Determine the (X, Y) coordinate at the center of the cell enclosing the given text.  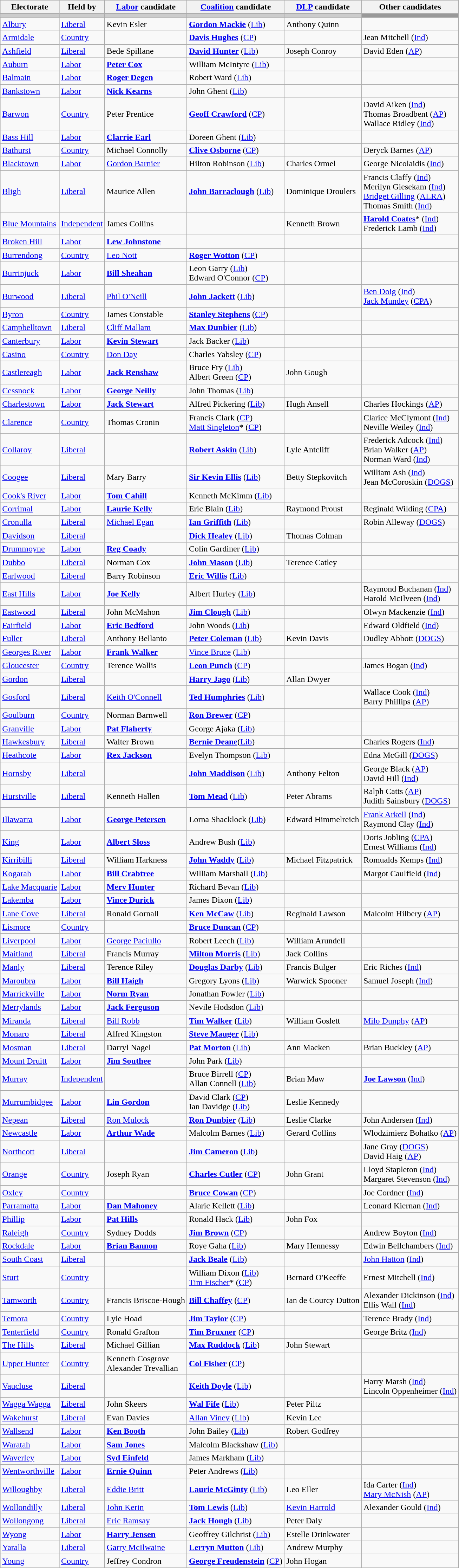
Max Dunbier (Lib) (235, 328)
William Arundell (323, 940)
Vince Durick (146, 900)
Clarrie Earl (146, 137)
Betty Stepkovitch (323, 477)
Richard Bevan (Lib) (235, 887)
Peter Prentice (146, 114)
Mary Hennessy (323, 1246)
Gosford (30, 697)
Fairfield (30, 625)
George Nicolaidis (Ind) (410, 163)
George Petersen (146, 819)
Kenneth Hallen (146, 796)
Murray (30, 1079)
Terence Catley (323, 562)
Reginald Wilding (CPA) (410, 509)
Lyle Antcliff (323, 450)
Ann Macken (323, 1047)
Jack Backer (Lib) (235, 341)
Brian Bannon (146, 1246)
John Andersen (Ind) (410, 1120)
Drummoyne (30, 549)
Fuller (30, 639)
South Coast (30, 1259)
Marrickville (30, 994)
Doris Jobling (CPA)Ernest Williams (Ind) (410, 842)
Terence Brady (Ind) (410, 1318)
Francis Bulger (323, 967)
Michael Fitzpatrick (323, 860)
Bruce Duncan (CP) (235, 927)
Gloucester (30, 665)
Bathurst (30, 150)
Mount Druitt (30, 1061)
Dick Healey (Lib) (235, 536)
James Bogan (Ind) (410, 665)
Lew Johnstone (146, 242)
Hornsby (30, 773)
Evelyn Thompson (Lib) (235, 755)
Norman Cox (146, 562)
Sturt (30, 1277)
Burrinjuck (30, 273)
Wyong (30, 1534)
Wentworthville (30, 1471)
Arthur Wade (146, 1133)
Gerard Collins (323, 1133)
Malcolm Blackshaw (Lib) (235, 1444)
Andrew Bush (Lib) (235, 842)
John Hatton (Ind) (410, 1259)
Maroubra (30, 980)
Milo Dunphy (AP) (410, 1021)
Kirribilli (30, 860)
James Dixon (Lib) (235, 900)
Vince Bruce (Lib) (235, 652)
Cook's River (30, 495)
Deryck Barnes (AP) (410, 150)
Peter Daly (323, 1521)
Leonard Kiernan (Ind) (410, 1206)
Tim Bruxner (CP) (235, 1332)
Milton Morris (Lib) (235, 954)
David Hunter (Lib) (235, 51)
Leo Nott (146, 255)
Kenneth McKimm (Lib) (235, 495)
Peter Piltz (323, 1404)
Jim Southee (146, 1061)
Don Day (146, 354)
James Markham (Lib) (235, 1458)
The Hills (30, 1345)
Jack Collins (323, 954)
Gordon (30, 679)
Young (30, 1561)
Eric Willis (Lib) (235, 576)
Charles Cutler (CP) (235, 1174)
Roger Degen (146, 78)
Jim Taylor (CP) (235, 1318)
Maurice Allen (146, 191)
Clarice McClymont (Ind)Neville Weiley (Ind) (410, 422)
Nepean (30, 1120)
William Harkness (146, 860)
Canterbury (30, 341)
Blue Mountains (30, 224)
Bankstown (30, 91)
Lin Gordon (146, 1102)
Laurie Kelly (146, 509)
Temora (30, 1318)
Ida Carter (Ind)Mary McNish (AP) (410, 1489)
Broken Hill (30, 242)
Edna McGill (DOGS) (410, 755)
Bernie Deane(Lib) (235, 742)
Wollongong (30, 1521)
Lane Cove (30, 914)
Rex Jackson (146, 755)
Peter Cox (146, 64)
Jack Stewart (146, 404)
William Ash (Ind)Jean McCoroskin (DOGS) (410, 477)
Geoff Crawford (CP) (235, 114)
Michael Gillian (146, 1345)
Francis Briscoe-Hough (146, 1301)
Raymond Proust (323, 509)
Douglas Darby (Lib) (235, 967)
Col Fisher (CP) (235, 1363)
Kogarah (30, 873)
George Britz (Ind) (410, 1332)
Goulburn (30, 715)
Kenneth CosgroveAlexander Trevallian (146, 1363)
Lerryn Mutton (Lib) (235, 1548)
George Ajaka (Lib) (235, 729)
Campbelltown (30, 328)
Harry Jago (Lib) (235, 679)
Bligh (30, 191)
Keith Doyle (Lib) (235, 1386)
Charles Rogers (Ind) (410, 742)
James Collins (146, 224)
William Marshall (Lib) (235, 873)
Bill Chaffey (CP) (235, 1301)
Olwyn Mackenzie (Ind) (410, 612)
Leon Garry (Lib)Edward O'Connor (CP) (235, 273)
Geoffrey Gilchrist (Lib) (235, 1534)
John Fox (323, 1219)
William Dixon (Lib)Tim Fischer* (CP) (235, 1277)
Charles Hockings (AP) (410, 404)
Francis Murray (146, 954)
Samuel Joseph (Ind) (410, 980)
Jack Hough (Lib) (235, 1521)
Hilton Robinson (Lib) (235, 163)
George Freudenstein (CP) (235, 1561)
Thomas Cronin (146, 422)
John Thomas (Lib) (235, 391)
Brian Buckley (AP) (410, 1047)
Francis Claffy (Ind)Merilyn Giesekam (Ind)Bridget Gilling (ALRA)Thomas Smith (Ind) (410, 191)
Monaro (30, 1034)
Alfred Kingston (146, 1034)
Kevin Davis (323, 639)
Eric Bedford (146, 625)
Ian de Courcy Dutton (323, 1301)
John Mason (Lib) (235, 562)
Edward Oldfield (Ind) (410, 625)
Bede Spillane (146, 51)
Corrimal (30, 509)
Bill Crabtree (146, 873)
Eddie Britt (146, 1489)
Illawarra (30, 819)
Oxley (30, 1192)
Mary Barry (146, 477)
Margot Caulfield (Ind) (410, 873)
Nick Kearns (146, 91)
Cessnock (30, 391)
Edward Himmelreich (323, 819)
Waverley (30, 1458)
Doreen Ghent (Lib) (235, 137)
Ron Dunbier (Lib) (235, 1120)
Norman Barnwell (146, 715)
Joseph Ryan (146, 1174)
William McIntyre (Lib) (235, 64)
Thomas Colman (323, 536)
Balmain (30, 78)
Bill Haigh (146, 980)
Yaralla (30, 1548)
Ron Mulock (146, 1120)
Tom Cahill (146, 495)
Charles Ormel (323, 163)
Phil O'Neill (146, 296)
Harold Coates* (Ind)Frederick Lamb (Ind) (410, 224)
Pat Flaherty (146, 729)
Bruce Cowan (CP) (235, 1192)
Jonathan Fowler (Lib) (235, 994)
Ashfield (30, 51)
Malcolm Hilbery (AP) (410, 914)
Wollondilly (30, 1508)
Ronald Grafton (146, 1332)
Warwick Spooner (323, 980)
Roye Gaha (Lib) (235, 1246)
Casino (30, 354)
Clive Osborne (CP) (235, 150)
Ronald Hack (Lib) (235, 1219)
Reginald Lawson (323, 914)
Pat Hills (146, 1219)
John Park (Lib) (235, 1061)
Wlodzimierz Bohatko (AP) (410, 1133)
John Waddy (Lib) (235, 860)
Harry Jensen (146, 1534)
Sam Jones (146, 1444)
Sydney Dodds (146, 1233)
Peter Andrews (Lib) (235, 1471)
Ken Booth (146, 1431)
Terence Wallis (146, 665)
Andrew Boyton (Ind) (410, 1233)
Bruce Fry (Lib)Albert Green (CP) (235, 373)
John Grant (323, 1174)
Anthony Felton (323, 773)
John Hogan (323, 1561)
Leslie Clarke (323, 1120)
Darryl Nagel (146, 1047)
George Black (AP)David Hill (Ind) (410, 773)
Anthony Bellanto (146, 639)
John Barraclough (Lib) (235, 191)
Castlereagh (30, 373)
Ian Griffith (Lib) (235, 522)
Barwon (30, 114)
Orange (30, 1174)
Burwood (30, 296)
Hurstville (30, 796)
Lyle Hoad (146, 1318)
Andrew Murphy (323, 1548)
Barry Robinson (146, 576)
Garry McIlwaine (146, 1548)
Jack Ferguson (146, 1007)
Estelle Drinkwater (323, 1534)
Alexander Dickinson (Ind)Ellis Wall (Ind) (410, 1301)
Wal Fife (Lib) (235, 1404)
Albert Hurley (Lib) (235, 594)
Romualds Kemps (Ind) (410, 860)
Jim Brown (CP) (235, 1233)
Peter Abrams (323, 796)
Merrylands (30, 1007)
Leo Eller (323, 1489)
James Constable (146, 314)
Frank Arkell (Ind)Raymond Clay (Ind) (410, 819)
Phillip (30, 1219)
Kevin Esler (146, 24)
Norm Ryan (146, 994)
Dan Mahoney (146, 1206)
DLP candidate (323, 7)
Sir Kevin Ellis (Lib) (235, 477)
Gordon Mackie (Lib) (235, 24)
Granville (30, 729)
Max Ruddock (Lib) (235, 1345)
Dominique Droulers (323, 191)
Northcott (30, 1151)
King (30, 842)
Electorate (30, 7)
Jack Renshaw (146, 373)
Steve Mauger (Lib) (235, 1034)
Albury (30, 24)
Allan Viney (Lib) (235, 1418)
Davidson (30, 536)
Ernie Quinn (146, 1471)
David Clark (CP)Ian Davidge (Lib) (235, 1102)
Syd Einfeld (146, 1458)
John Woods (Lib) (235, 625)
Alfred Pickering (Lib) (235, 404)
Malcolm Barnes (Lib) (235, 1133)
Kevin Lee (323, 1418)
Nevile Hodsdon (Lib) (235, 1007)
Eric Ramsay (146, 1521)
Georges River (30, 652)
Vaucluse (30, 1386)
Liverpool (30, 940)
Ronald Gornall (146, 914)
Pat Morton (Lib) (235, 1047)
Raleigh (30, 1233)
Lakemba (30, 900)
Francis Clark (CP)Matt Singleton* (CP) (235, 422)
David Aiken (Ind)Thomas Broadbent (AP)Wallace Ridley (Ind) (410, 114)
Upper Hunter (30, 1363)
Joe Lawson (Ind) (410, 1079)
Walter Brown (146, 742)
Murrumbidgee (30, 1102)
Robert Godfrey (323, 1431)
Tom Lewis (Lib) (235, 1508)
Bill Robb (146, 1021)
Mosman (30, 1047)
John Gough (323, 373)
Charles Yabsley (CP) (235, 354)
Terence Riley (146, 967)
Heathcote (30, 755)
Ben Doig (Ind)Jack Mundey (CPA) (410, 296)
Albert Sloss (146, 842)
Kevin Stewart (146, 341)
Clarence (30, 422)
Ken McCaw (Lib) (235, 914)
Allan Dwyer (323, 679)
Merv Hunter (146, 887)
Lorna Shacklock (Lib) (235, 819)
Newcastle (30, 1133)
Charlestown (30, 404)
Jean Mitchell (Ind) (410, 38)
Coalition candidate (235, 7)
George Neilly (146, 391)
Lloyd Stapleton (Ind)Margaret Stevenson (Ind) (410, 1174)
Burrendong (30, 255)
Bernard O'Keeffe (323, 1277)
Anthony Quinn (323, 24)
John McMahon (146, 612)
Jeffrey Condron (146, 1561)
Wakehurst (30, 1418)
Edwin Bellchambers (Ind) (410, 1246)
Armidale (30, 38)
Earlwood (30, 576)
Kevin Harrold (323, 1508)
Maitland (30, 954)
Gordon Barnier (146, 163)
Dudley Abbott (DOGS) (410, 639)
Robert Ward (Lib) (235, 78)
George Paciullo (146, 940)
Byron (30, 314)
Michael Egan (146, 522)
Tom Mead (Lib) (235, 796)
Eric Riches (Ind) (410, 967)
Ernest Mitchell (Ind) (410, 1277)
Alaric Kellett (Lib) (235, 1206)
Blacktown (30, 163)
Joe Cordner (Ind) (410, 1192)
Jack Beale (Lib) (235, 1259)
Collaroy (30, 450)
Dubbo (30, 562)
Other candidates (410, 7)
Ted Humphries (Lib) (235, 697)
Waratah (30, 1444)
Michael Connolly (146, 150)
Eastwood (30, 612)
Ron Brewer (CP) (235, 715)
John Jackett (Lib) (235, 296)
East Hills (30, 594)
Bass Hill (30, 137)
Coogee (30, 477)
Roger Wotton (CP) (235, 255)
Joseph Conroy (323, 51)
Frederick Adcock (Ind)Brian Walker (AP)Norman Ward (Ind) (410, 450)
Tim Walker (Lib) (235, 1021)
Keith O'Connell (146, 697)
John Ghent (Lib) (235, 91)
Raymond Buchanan (Ind)Harold McIlveen (Ind) (410, 594)
Cliff Mallam (146, 328)
Harry Marsh (Ind)Lincoln Oppenheimer (Ind) (410, 1386)
Miranda (30, 1021)
David Eden (AP) (410, 51)
Ralph Catts (AP)Judith Sainsbury (DOGS) (410, 796)
Jim Clough (Lib) (235, 612)
Gregory Lyons (Lib) (235, 980)
John Stewart (323, 1345)
John Maddison (Lib) (235, 773)
John Bailey (Lib) (235, 1431)
Brian Maw (323, 1079)
Hugh Ansell (323, 404)
Evan Davies (146, 1418)
Peter Coleman (Lib) (235, 639)
Colin Gardiner (Lib) (235, 549)
Kenneth Brown (323, 224)
Auburn (30, 64)
Leon Punch (CP) (235, 665)
Parramatta (30, 1206)
Willoughby (30, 1489)
Wallace Cook (Ind)Barry Phillips (AP) (410, 697)
John Kerin (146, 1508)
Lake Macquarie (30, 887)
William Goslett (323, 1021)
Hawkesbury (30, 742)
Robin Alleway (DOGS) (410, 522)
Joe Kelly (146, 594)
Lismore (30, 927)
Robert Askin (Lib) (235, 450)
Bill Sheahan (146, 273)
Laurie McGinty (Lib) (235, 1489)
Jim Cameron (Lib) (235, 1151)
Manly (30, 967)
Stanley Stephens (CP) (235, 314)
Wallsend (30, 1431)
Bruce Birrell (CP)Allan Connell (Lib) (235, 1079)
Jane Gray (DOGS)David Haig (AP) (410, 1151)
Tamworth (30, 1301)
John Skeers (146, 1404)
Robert Leech (Lib) (235, 940)
Tenterfield (30, 1332)
Held by (82, 7)
Alexander Gould (Ind) (410, 1508)
Frank Walker (146, 652)
Leslie Kennedy (323, 1102)
Rockdale (30, 1246)
Davis Hughes (CP) (235, 38)
Eric Blain (Lib) (235, 509)
Wagga Wagga (30, 1404)
Cronulla (30, 522)
Reg Coady (146, 549)
Labor candidate (146, 7)
